Scan for the cell matching the given text and deliver its [X, Y] coordinate at center. 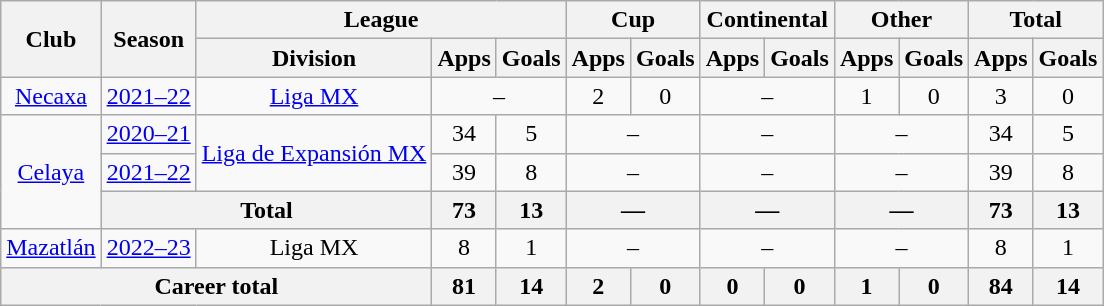
2022–23 [148, 248]
Club [51, 39]
Division [314, 58]
Cup [633, 20]
Necaxa [51, 96]
84 [1001, 286]
81 [464, 286]
Celaya [51, 172]
3 [1001, 96]
Mazatlán [51, 248]
League [381, 20]
Season [148, 39]
Liga de Expansión MX [314, 153]
2020–21 [148, 134]
Continental [767, 20]
Other [901, 20]
Career total [216, 286]
